Detect which cell encompasses the target text, then output its [X, Y] center coordinate. 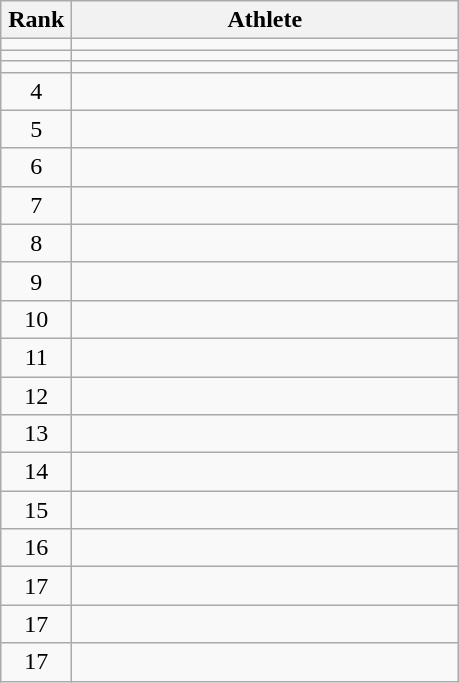
4 [36, 91]
14 [36, 472]
8 [36, 243]
6 [36, 167]
16 [36, 548]
13 [36, 434]
7 [36, 205]
15 [36, 510]
12 [36, 395]
Rank [36, 20]
9 [36, 281]
Athlete [265, 20]
5 [36, 129]
10 [36, 319]
11 [36, 357]
